From the cell containing the given text, extract its center point as [X, Y] coordinate. 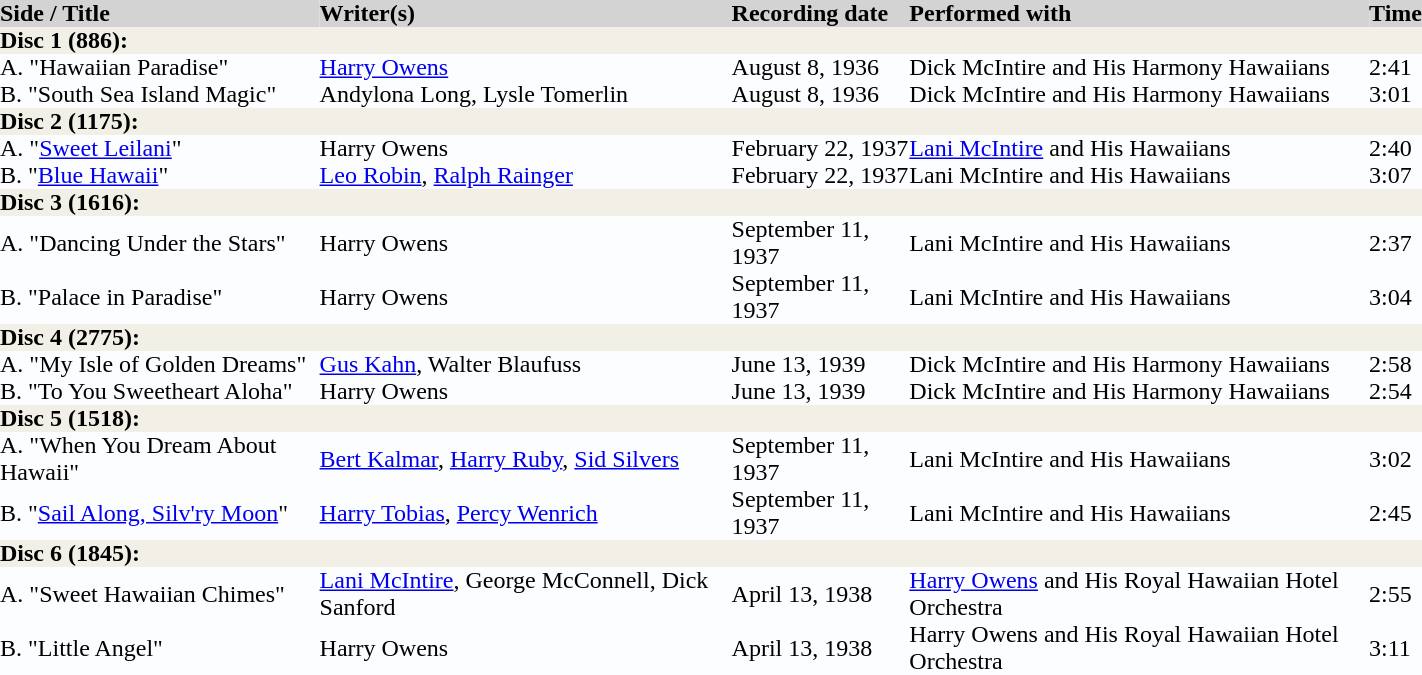
Disc 1 (886): [711, 40]
Disc 3 (1616): [711, 202]
Harry Tobias, Percy Wenrich [526, 513]
Andylona Long, Lysle Tomerlin [526, 94]
Disc 2 (1175): [711, 122]
3:11 [1396, 648]
A. "Sweet Leilani" [160, 148]
Disc 4 (2775): [711, 338]
2:45 [1396, 513]
2:37 [1396, 243]
B. "Palace in Paradise" [160, 297]
3:04 [1396, 297]
2:58 [1396, 364]
Recording date [821, 14]
2:55 [1396, 594]
Disc 5 (1518): [711, 418]
2:41 [1396, 68]
A. "My Isle of Golden Dreams" [160, 364]
B. "Little Angel" [160, 648]
2:40 [1396, 148]
B. "South Sea Island Magic" [160, 94]
Gus Kahn, Walter Blaufuss [526, 364]
Writer(s) [526, 14]
2:54 [1396, 392]
Time [1396, 14]
3:02 [1396, 459]
A. "When You Dream About Hawaii" [160, 459]
Bert Kalmar, Harry Ruby, Sid Silvers [526, 459]
3:07 [1396, 176]
Leo Robin, Ralph Rainger [526, 176]
B. "Sail Along, Silv'ry Moon" [160, 513]
3:01 [1396, 94]
Side / Title [160, 14]
Disc 6 (1845): [711, 554]
A. "Sweet Hawaiian Chimes" [160, 594]
Lani McIntire, George McConnell, Dick Sanford [526, 594]
A. "Hawaiian Paradise" [160, 68]
B. "To You Sweetheart Aloha" [160, 392]
Performed with [1139, 14]
A. "Dancing Under the Stars" [160, 243]
B. "Blue Hawaii" [160, 176]
